From the cell containing the given text, extract its center point as (X, Y) coordinate. 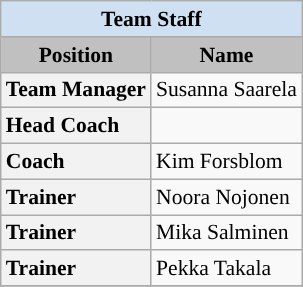
Mika Salminen (226, 233)
Kim Forsblom (226, 162)
Head Coach (76, 126)
Coach (76, 162)
Team Staff (152, 19)
Pekka Takala (226, 269)
Team Manager (76, 90)
Noora Nojonen (226, 197)
Susanna Saarela (226, 90)
Position (76, 55)
⁣⁣ (226, 126)
Name (226, 55)
